Provide the [X, Y] coordinate of the cell's center where the given text is located.  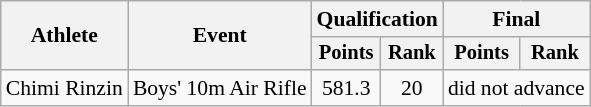
Boys' 10m Air Rifle [220, 88]
Event [220, 36]
Final [516, 19]
581.3 [346, 88]
Chimi Rinzin [64, 88]
Qualification [378, 19]
20 [412, 88]
did not advance [516, 88]
Athlete [64, 36]
